Extract the [x, y] coordinate from the center of the cell holding the provided text.  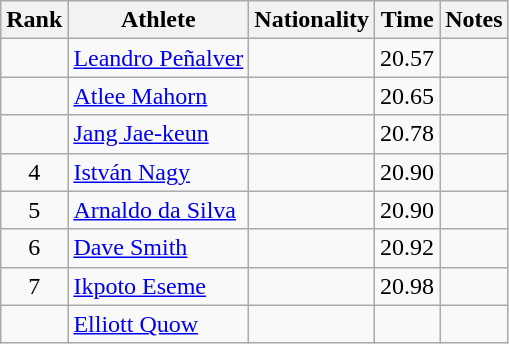
Atlee Mahorn [158, 96]
Elliott Quow [158, 324]
20.92 [408, 248]
Dave Smith [158, 248]
Jang Jae-keun [158, 134]
Athlete [158, 20]
Notes [474, 20]
20.78 [408, 134]
20.98 [408, 286]
Time [408, 20]
20.57 [408, 58]
Rank [34, 20]
7 [34, 286]
István Nagy [158, 172]
Nationality [312, 20]
4 [34, 172]
Leandro Peñalver [158, 58]
Ikpoto Eseme [158, 286]
5 [34, 210]
6 [34, 248]
Arnaldo da Silva [158, 210]
20.65 [408, 96]
